Scan for the cell matching the given text and deliver its (X, Y) coordinate at center. 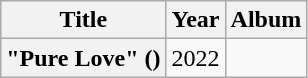
Album (266, 20)
Year (196, 20)
2022 (196, 58)
"Pure Love" () (84, 58)
Title (84, 20)
